Locate the cell with the specified text and output its [X, Y] center coordinate. 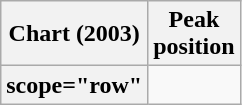
scope="row" [74, 85]
Chart (2003) [74, 34]
Peakposition [194, 34]
